From the cell containing the given text, extract its center point as (x, y) coordinate. 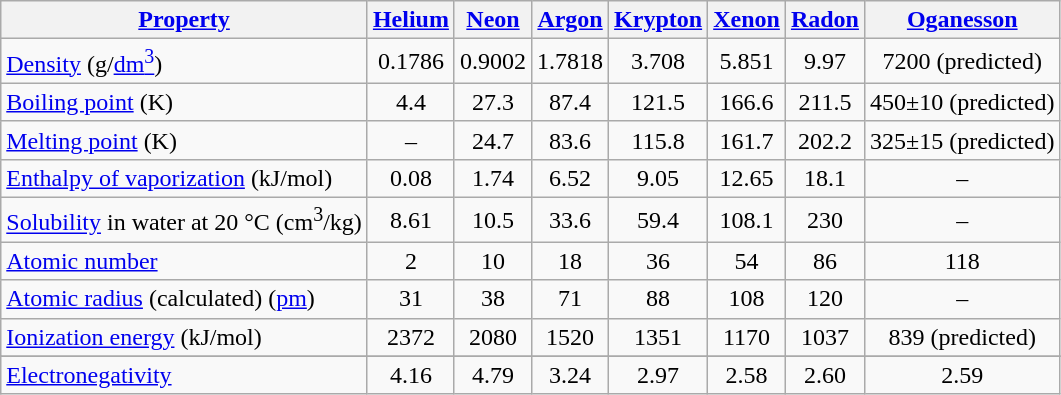
Atomic number (184, 261)
121.5 (658, 102)
108 (747, 299)
86 (824, 261)
59.4 (658, 220)
6.52 (570, 178)
2 (410, 261)
1037 (824, 337)
24.7 (492, 140)
161.7 (747, 140)
27.3 (492, 102)
211.5 (824, 102)
4.16 (410, 375)
54 (747, 261)
166.6 (747, 102)
38 (492, 299)
87.4 (570, 102)
18.1 (824, 178)
Solubility in water at 20 °C (cm3/kg) (184, 220)
2080 (492, 337)
9.05 (658, 178)
0.1786 (410, 62)
2372 (410, 337)
10 (492, 261)
Boiling point (K) (184, 102)
Radon (824, 20)
Density (g/dm3) (184, 62)
Neon (492, 20)
7200 (predicted) (962, 62)
108.1 (747, 220)
Xenon (747, 20)
2.60 (824, 375)
33.6 (570, 220)
Electronegativity (184, 375)
2.59 (962, 375)
1170 (747, 337)
120 (824, 299)
Enthalpy of vaporization (kJ/mol) (184, 178)
0.9002 (492, 62)
9.97 (824, 62)
31 (410, 299)
2.58 (747, 375)
0.08 (410, 178)
8.61 (410, 220)
5.851 (747, 62)
2.97 (658, 375)
1.7818 (570, 62)
Melting point (K) (184, 140)
3.708 (658, 62)
1.74 (492, 178)
325±15 (predicted) (962, 140)
Krypton (658, 20)
839 (predicted) (962, 337)
83.6 (570, 140)
115.8 (658, 140)
88 (658, 299)
1351 (658, 337)
4.79 (492, 375)
71 (570, 299)
Ionization energy (kJ/mol) (184, 337)
3.24 (570, 375)
118 (962, 261)
230 (824, 220)
Atomic radius (calculated) (pm) (184, 299)
10.5 (492, 220)
18 (570, 261)
4.4 (410, 102)
Helium (410, 20)
202.2 (824, 140)
Oganesson (962, 20)
36 (658, 261)
Argon (570, 20)
450±10 (predicted) (962, 102)
12.65 (747, 178)
1520 (570, 337)
Property (184, 20)
